Output the [x, y] coordinate of the center of the cell containing the given text.  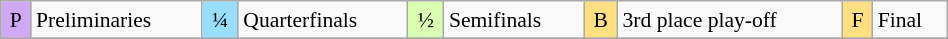
3rd place play-off [730, 20]
Semifinals [514, 20]
¼ [220, 20]
Preliminaries [116, 20]
P [16, 20]
B [601, 20]
F [857, 20]
Quarterfinals [323, 20]
½ [426, 20]
Final [910, 20]
